Provide the [X, Y] coordinate of the cell's center where the given text is located.  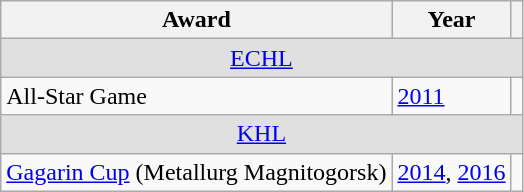
All-Star Game [196, 96]
2011 [452, 96]
KHL [262, 134]
Year [452, 20]
2014, 2016 [452, 172]
ECHL [262, 58]
Award [196, 20]
Gagarin Cup (Metallurg Magnitogorsk) [196, 172]
